Determine the (X, Y) coordinate at the center of the cell enclosing the given text.  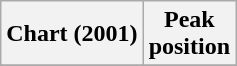
Chart (2001) (72, 34)
Peakposition (189, 34)
